For the text-containing cell, return its midpoint in (x, y) coordinate format. 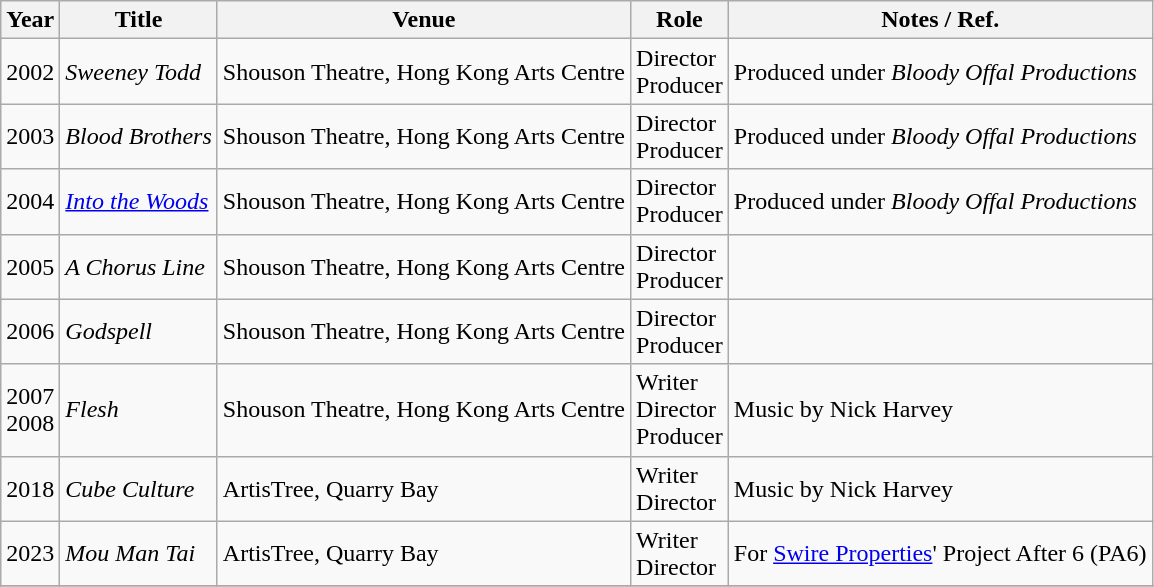
2018 (30, 488)
2005 (30, 266)
Writer Director Producer (680, 410)
Mou Man Tai (139, 554)
Godspell (139, 332)
2004 (30, 202)
Role (680, 20)
Year (30, 20)
2006 (30, 332)
Notes / Ref. (940, 20)
For Swire Properties' Project After 6 (PA6) (940, 554)
Blood Brothers (139, 136)
20072008 (30, 410)
Cube Culture (139, 488)
Into the Woods (139, 202)
2002 (30, 72)
A Chorus Line (139, 266)
Venue (424, 20)
2023 (30, 554)
2003 (30, 136)
Title (139, 20)
Sweeney Todd (139, 72)
Flesh (139, 410)
